Provide the (X, Y) coordinate of the cell's center where the given text is located.  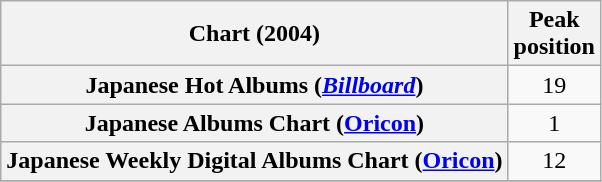
12 (554, 161)
1 (554, 123)
Chart (2004) (254, 34)
Peak position (554, 34)
Japanese Hot Albums (Billboard) (254, 85)
Japanese Weekly Digital Albums Chart (Oricon) (254, 161)
19 (554, 85)
Japanese Albums Chart (Oricon) (254, 123)
